Scan for the cell matching the given text and deliver its (x, y) coordinate at center. 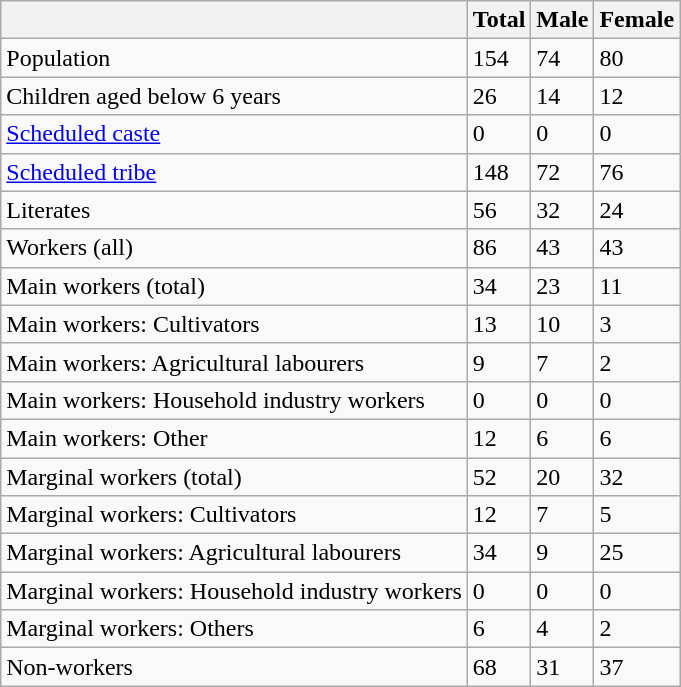
25 (637, 553)
Children aged below 6 years (234, 96)
86 (499, 248)
Total (499, 20)
148 (499, 172)
Non-workers (234, 667)
Main workers: Agricultural labourers (234, 362)
Marginal workers: Household industry workers (234, 591)
56 (499, 210)
Female (637, 20)
76 (637, 172)
Marginal workers: Others (234, 629)
Main workers (total) (234, 286)
Population (234, 58)
Main workers: Cultivators (234, 324)
72 (562, 172)
31 (562, 667)
26 (499, 96)
20 (562, 477)
11 (637, 286)
24 (637, 210)
Marginal workers: Cultivators (234, 515)
Male (562, 20)
13 (499, 324)
52 (499, 477)
3 (637, 324)
68 (499, 667)
Scheduled caste (234, 134)
37 (637, 667)
Marginal workers: Agricultural labourers (234, 553)
5 (637, 515)
Main workers: Household industry workers (234, 400)
Main workers: Other (234, 438)
Workers (all) (234, 248)
154 (499, 58)
10 (562, 324)
14 (562, 96)
23 (562, 286)
Literates (234, 210)
80 (637, 58)
Scheduled tribe (234, 172)
4 (562, 629)
74 (562, 58)
Marginal workers (total) (234, 477)
